Capture the cell that displays the provided text and extract its [x, y] central coordinate. 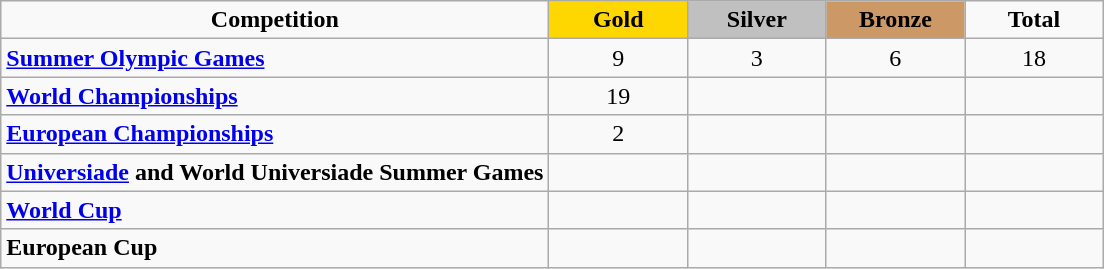
Bronze [896, 20]
3 [758, 58]
6 [896, 58]
Competition [275, 20]
European Championships [275, 134]
World Cup [275, 210]
2 [618, 134]
9 [618, 58]
Summer Olympic Games [275, 58]
European Cup [275, 248]
Total [1034, 20]
18 [1034, 58]
World Championships [275, 96]
Gold [618, 20]
Silver [758, 20]
19 [618, 96]
Universiade and World Universiade Summer Games [275, 172]
